Return (X, Y) of the center of cell containing provided text 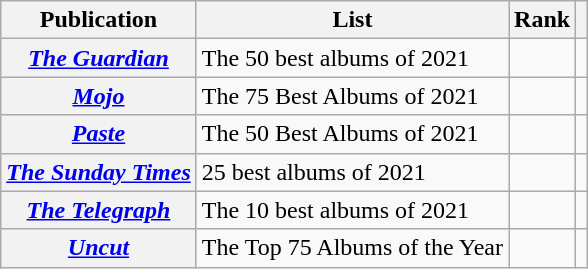
The 75 Best Albums of 2021 (352, 96)
Paste (99, 134)
Mojo (99, 96)
The 50 best albums of 2021 (352, 58)
Rank (542, 20)
The Guardian (99, 58)
The Telegraph (99, 210)
The Sunday Times (99, 172)
Publication (99, 20)
The 50 Best Albums of 2021 (352, 134)
25 best albums of 2021 (352, 172)
List (352, 20)
The Top 75 Albums of the Year (352, 248)
Uncut (99, 248)
The 10 best albums of 2021 (352, 210)
